For the text-containing cell, return its midpoint in [x, y] coordinate format. 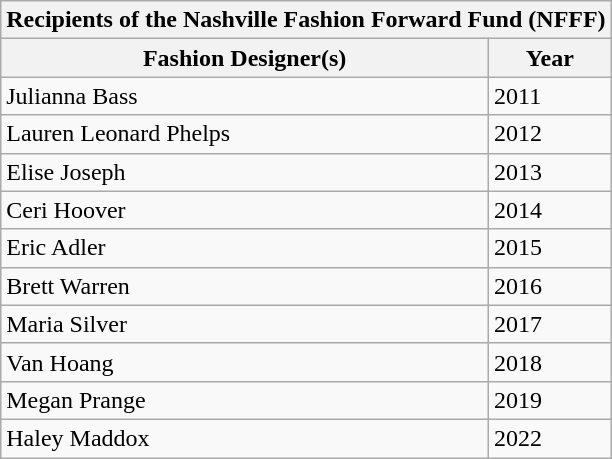
Haley Maddox [245, 438]
Recipients of the Nashville Fashion Forward Fund (NFFF) [306, 20]
2018 [550, 362]
Julianna Bass [245, 96]
2019 [550, 400]
Elise Joseph [245, 172]
2022 [550, 438]
Brett Warren [245, 286]
Ceri Hoover [245, 210]
2016 [550, 286]
2012 [550, 134]
2017 [550, 324]
Lauren Leonard Phelps [245, 134]
Year [550, 58]
2015 [550, 248]
Megan Prange [245, 400]
Maria Silver [245, 324]
2013 [550, 172]
Eric Adler [245, 248]
Fashion Designer(s) [245, 58]
2011 [550, 96]
Van Hoang [245, 362]
2014 [550, 210]
